Determine the [x, y] coordinate at the center of the cell enclosing the given text.  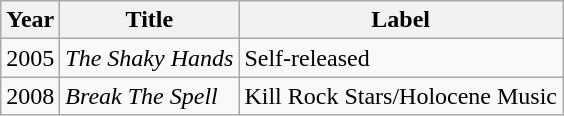
Label [401, 20]
2005 [30, 58]
Break The Spell [150, 96]
Self-released [401, 58]
The Shaky Hands [150, 58]
Title [150, 20]
Year [30, 20]
2008 [30, 96]
Kill Rock Stars/Holocene Music [401, 96]
